From the cell containing the given text, extract its center point as (X, Y) coordinate. 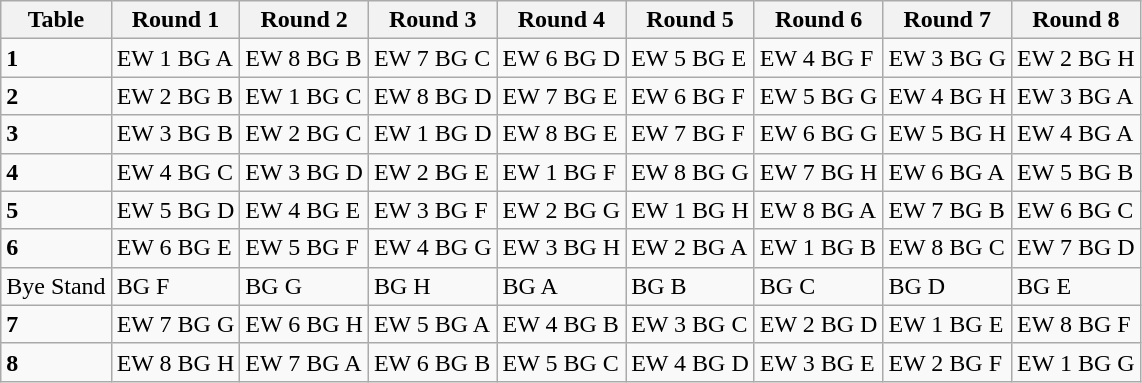
2 (56, 96)
EW 8 BG C (948, 248)
BG G (304, 286)
Round 6 (818, 20)
EW 4 BG E (304, 210)
EW 2 BG F (948, 362)
6 (56, 248)
Round 4 (562, 20)
1 (56, 58)
4 (56, 172)
Bye Stand (56, 286)
BG D (948, 286)
EW 3 BG H (562, 248)
3 (56, 134)
BG A (562, 286)
EW 7 BG E (562, 96)
EW 8 BG F (1076, 324)
Round 8 (1076, 20)
Round 7 (948, 20)
EW 8 BG D (432, 96)
EW 8 BG E (562, 134)
Round 3 (432, 20)
EW 7 BG C (432, 58)
EW 1 BG E (948, 324)
EW 4 BG H (948, 96)
EW 7 BG G (176, 324)
EW 3 BG D (304, 172)
EW 5 BG C (562, 362)
EW 2 BG H (1076, 58)
BG F (176, 286)
EW 1 BG A (176, 58)
EW 7 BG H (818, 172)
EW 5 BG H (948, 134)
BG E (1076, 286)
EW 7 BG D (1076, 248)
EW 6 BG B (432, 362)
EW 6 BG E (176, 248)
EW 4 BG D (690, 362)
EW 4 BG B (562, 324)
EW 3 BG C (690, 324)
EW 7 BG A (304, 362)
EW 6 BG F (690, 96)
EW 1 BG B (818, 248)
EW 3 BG G (948, 58)
EW 4 BG A (1076, 134)
EW 5 BG B (1076, 172)
EW 3 BG E (818, 362)
EW 2 BG A (690, 248)
BG C (818, 286)
8 (56, 362)
EW 2 BG B (176, 96)
EW 6 BG D (562, 58)
EW 6 BG C (1076, 210)
EW 8 BG A (818, 210)
Round 2 (304, 20)
EW 6 BG A (948, 172)
Table (56, 20)
EW 1 BG G (1076, 362)
EW 5 BG A (432, 324)
EW 2 BG G (562, 210)
EW 8 BG G (690, 172)
Round 1 (176, 20)
EW 5 BG D (176, 210)
EW 1 BG H (690, 210)
EW 4 BG G (432, 248)
EW 3 BG F (432, 210)
Round 5 (690, 20)
EW 1 BG C (304, 96)
EW 1 BG F (562, 172)
EW 2 BG E (432, 172)
EW 2 BG C (304, 134)
EW 7 BG F (690, 134)
EW 7 BG B (948, 210)
EW 4 BG C (176, 172)
EW 5 BG G (818, 96)
EW 1 BG D (432, 134)
5 (56, 210)
EW 5 BG F (304, 248)
EW 3 BG A (1076, 96)
BG B (690, 286)
EW 4 BG F (818, 58)
BG H (432, 286)
EW 3 BG B (176, 134)
EW 8 BG H (176, 362)
7 (56, 324)
EW 2 BG D (818, 324)
EW 6 BG G (818, 134)
EW 8 BG B (304, 58)
EW 5 BG E (690, 58)
EW 6 BG H (304, 324)
